Locate the cell with the specified text and output its [x, y] center coordinate. 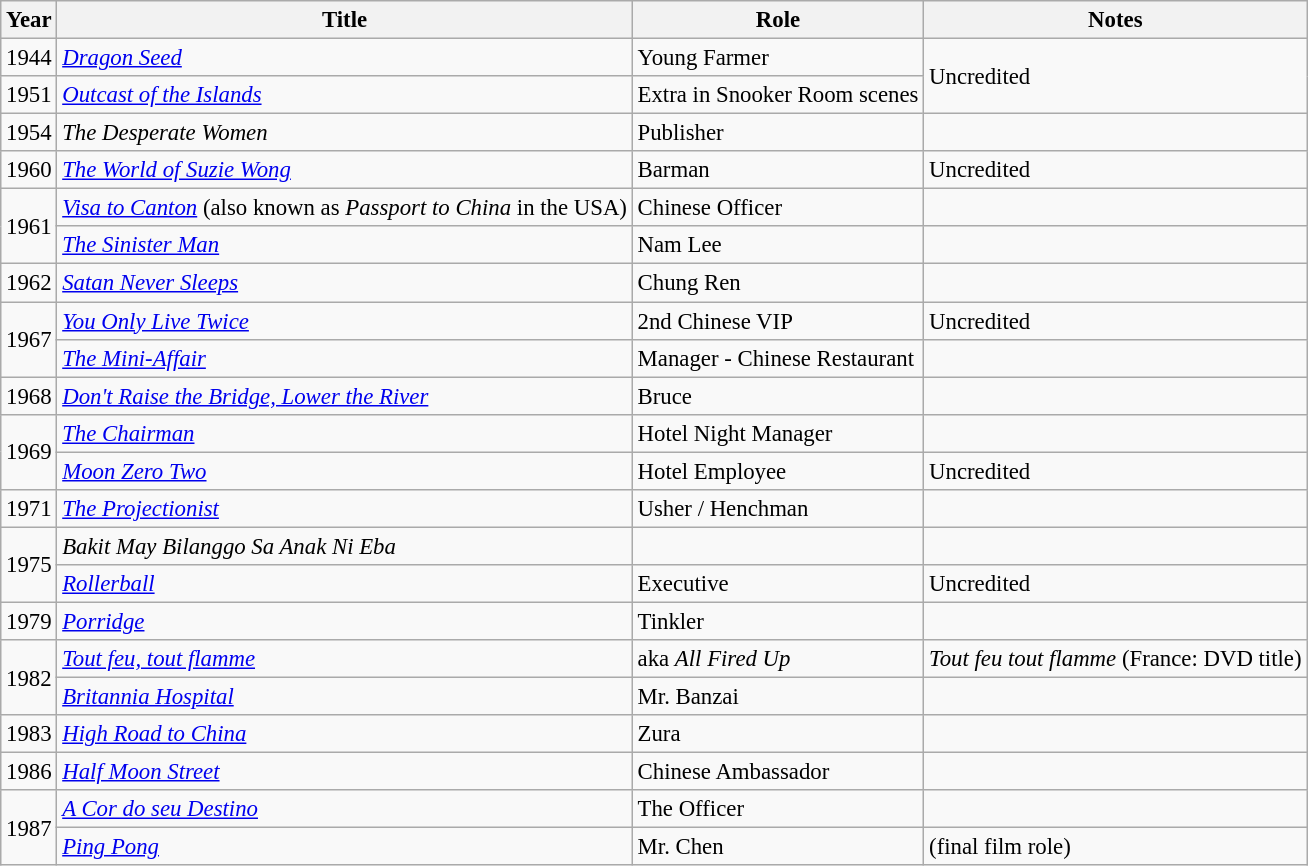
The Chairman [344, 433]
1969 [29, 452]
1960 [29, 170]
Nam Lee [778, 245]
Notes [1116, 20]
The Sinister Man [344, 245]
Executive [778, 584]
Moon Zero Two [344, 471]
1962 [29, 283]
1951 [29, 95]
Hotel Night Manager [778, 433]
The Desperate Women [344, 133]
1971 [29, 509]
Hotel Employee [778, 471]
Tinkler [778, 621]
1968 [29, 396]
Chung Ren [778, 283]
Half Moon Street [344, 772]
Young Farmer [778, 58]
1982 [29, 678]
Dragon Seed [344, 58]
1944 [29, 58]
Bakit May Bilanggo Sa Anak Ni Eba [344, 546]
Zura [778, 734]
Manager - Chinese Restaurant [778, 358]
2nd Chinese VIP [778, 321]
aka All Fired Up [778, 659]
The World of Suzie Wong [344, 170]
1967 [29, 340]
You Only Live Twice [344, 321]
Rollerball [344, 584]
1975 [29, 564]
Chinese Ambassador [778, 772]
A Cor do seu Destino [344, 809]
Year [29, 20]
1987 [29, 828]
1983 [29, 734]
High Road to China [344, 734]
The Mini-Affair [344, 358]
1961 [29, 226]
Extra in Snooker Room scenes [778, 95]
Outcast of the Islands [344, 95]
Usher / Henchman [778, 509]
Porridge [344, 621]
1986 [29, 772]
Tout feu, tout flamme [344, 659]
Britannia Hospital [344, 697]
Mr. Banzai [778, 697]
Mr. Chen [778, 847]
Satan Never Sleeps [344, 283]
Visa to Canton (also known as Passport to China in the USA) [344, 208]
1979 [29, 621]
Title [344, 20]
Ping Pong [344, 847]
Bruce [778, 396]
1954 [29, 133]
Role [778, 20]
Don't Raise the Bridge, Lower the River [344, 396]
Tout feu tout flamme (France: DVD title) [1116, 659]
Barman [778, 170]
Publisher [778, 133]
(final film role) [1116, 847]
The Officer [778, 809]
The Projectionist [344, 509]
Chinese Officer [778, 208]
